Detect which cell encompasses the target text, then output its [X, Y] center coordinate. 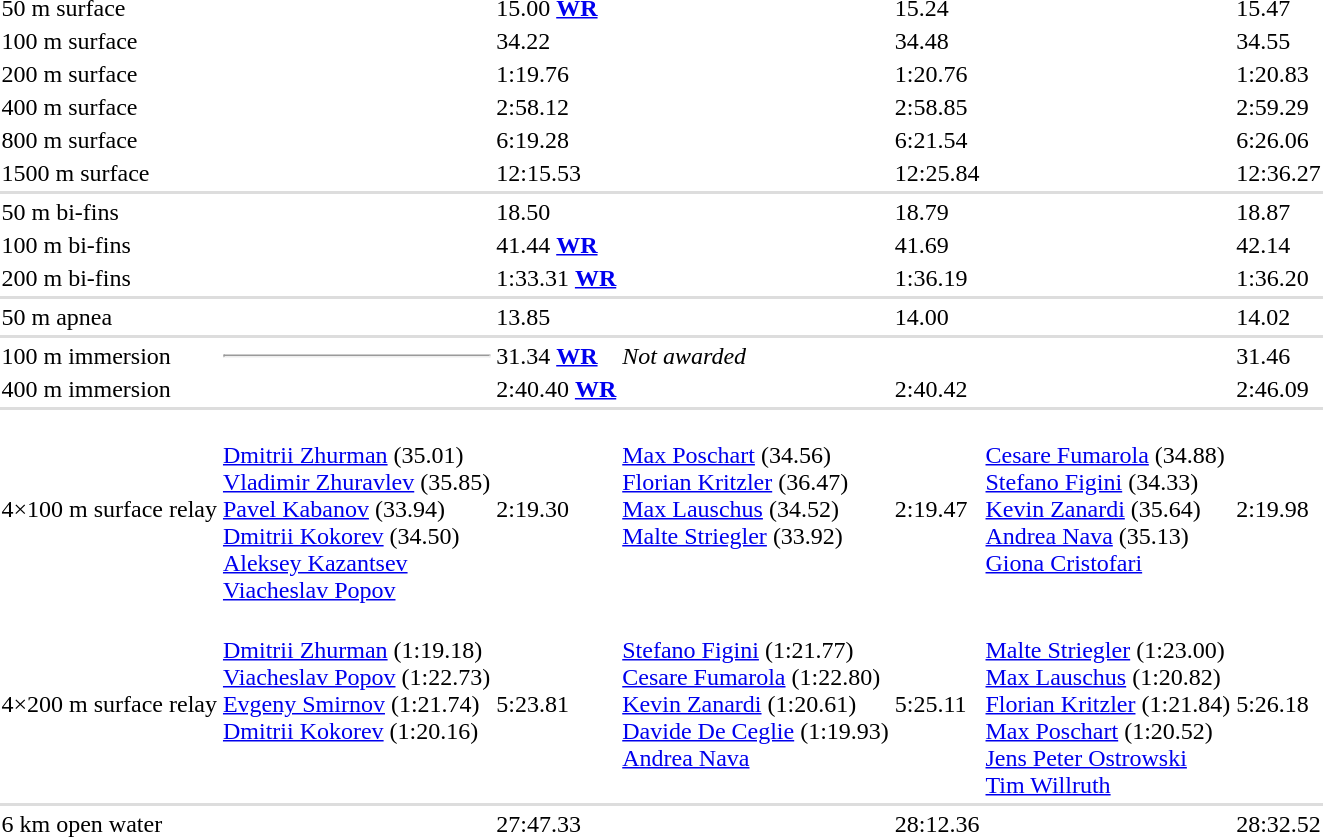
1:36.20 [1279, 278]
6:21.54 [937, 140]
2:19.98 [1279, 509]
42.14 [1279, 245]
34.48 [937, 41]
1500 m surface [109, 173]
400 m surface [109, 107]
18.50 [556, 212]
4×200 m surface relay [109, 704]
2:59.29 [1279, 107]
2:40.42 [937, 389]
Stefano Figini (1:21.77)Cesare Fumarola (1:22.80)Kevin Zanardi (1:20.61)Davide De Ceglie (1:19.93)Andrea Nava [756, 704]
1:36.19 [937, 278]
18.79 [937, 212]
1:20.76 [937, 74]
1:19.76 [556, 74]
34.55 [1279, 41]
200 m surface [109, 74]
800 m surface [109, 140]
31.34 WR [556, 356]
41.69 [937, 245]
Malte Striegler (1:23.00)Max Lauschus (1:20.82)Florian Kritzler (1:21.84)Max Poschart (1:20.52)Jens Peter OstrowskiTim Willruth [1108, 704]
18.87 [1279, 212]
4×100 m surface relay [109, 509]
6:26.06 [1279, 140]
2:58.85 [937, 107]
1:20.83 [1279, 74]
50 m bi-fins [109, 212]
100 m surface [109, 41]
34.22 [556, 41]
400 m immersion [109, 389]
50 m apnea [109, 317]
1:33.31 WR [556, 278]
12:15.53 [556, 173]
100 m bi-fins [109, 245]
Max Poschart (34.56)Florian Kritzler (36.47)Max Lauschus (34.52)Malte Striegler (33.92) [756, 509]
Dmitrii Zhurman (35.01)Vladimir Zhuravlev (35.85)Pavel Kabanov (33.94)Dmitrii Kokorev (34.50)Aleksey KazantsevViacheslav Popov [356, 509]
2:58.12 [556, 107]
2:19.30 [556, 509]
6:19.28 [556, 140]
5:25.11 [937, 704]
2:40.40 WR [556, 389]
2:46.09 [1279, 389]
12:36.27 [1279, 173]
41.44 WR [556, 245]
5:26.18 [1279, 704]
14.02 [1279, 317]
5:23.81 [556, 704]
2:19.47 [937, 509]
31.46 [1279, 356]
14.00 [937, 317]
13.85 [556, 317]
Cesare Fumarola (34.88)Stefano Figini (34.33)Kevin Zanardi (35.64)Andrea Nava (35.13)Giona Cristofari [1108, 509]
100 m immersion [109, 356]
200 m bi-fins [109, 278]
Not awarded [801, 356]
12:25.84 [937, 173]
Dmitrii Zhurman (1:19.18)Viacheslav Popov (1:22.73)Evgeny Smirnov (1:21.74)Dmitrii Kokorev (1:20.16) [356, 704]
